Return the (x, y) coordinate for the center point of the cell that contains the specified text.  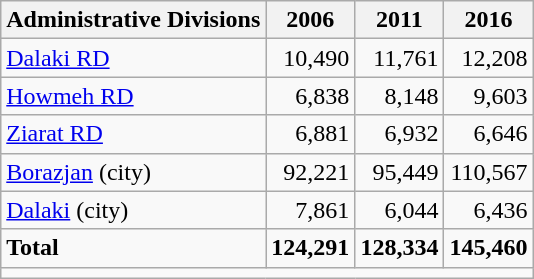
11,761 (400, 58)
Ziarat RD (134, 134)
7,861 (310, 210)
6,436 (488, 210)
6,838 (310, 96)
Total (134, 248)
Dalaki RD (134, 58)
Dalaki (city) (134, 210)
95,449 (400, 172)
145,460 (488, 248)
2006 (310, 20)
12,208 (488, 58)
6,881 (310, 134)
128,334 (400, 248)
9,603 (488, 96)
6,646 (488, 134)
2011 (400, 20)
6,932 (400, 134)
6,044 (400, 210)
Howmeh RD (134, 96)
8,148 (400, 96)
124,291 (310, 248)
Administrative Divisions (134, 20)
2016 (488, 20)
92,221 (310, 172)
10,490 (310, 58)
110,567 (488, 172)
Borazjan (city) (134, 172)
